Identify which cell holds the provided text, then report its (x, y) central coordinate. 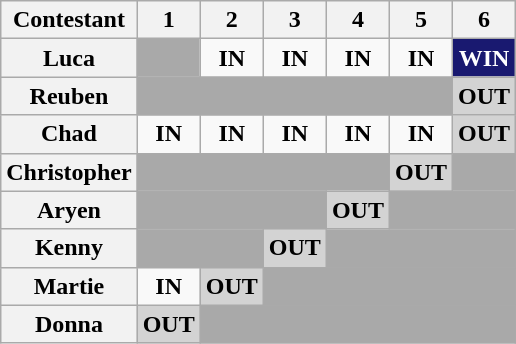
Martie (69, 286)
3 (294, 20)
Donna (69, 324)
Reuben (69, 96)
4 (358, 20)
WIN (484, 58)
Kenny (69, 248)
2 (232, 20)
1 (168, 20)
6 (484, 20)
Luca (69, 58)
Christopher (69, 172)
Contestant (69, 20)
Aryen (69, 210)
Chad (69, 134)
5 (420, 20)
